Scan for the cell matching the given text and deliver its [x, y] coordinate at center. 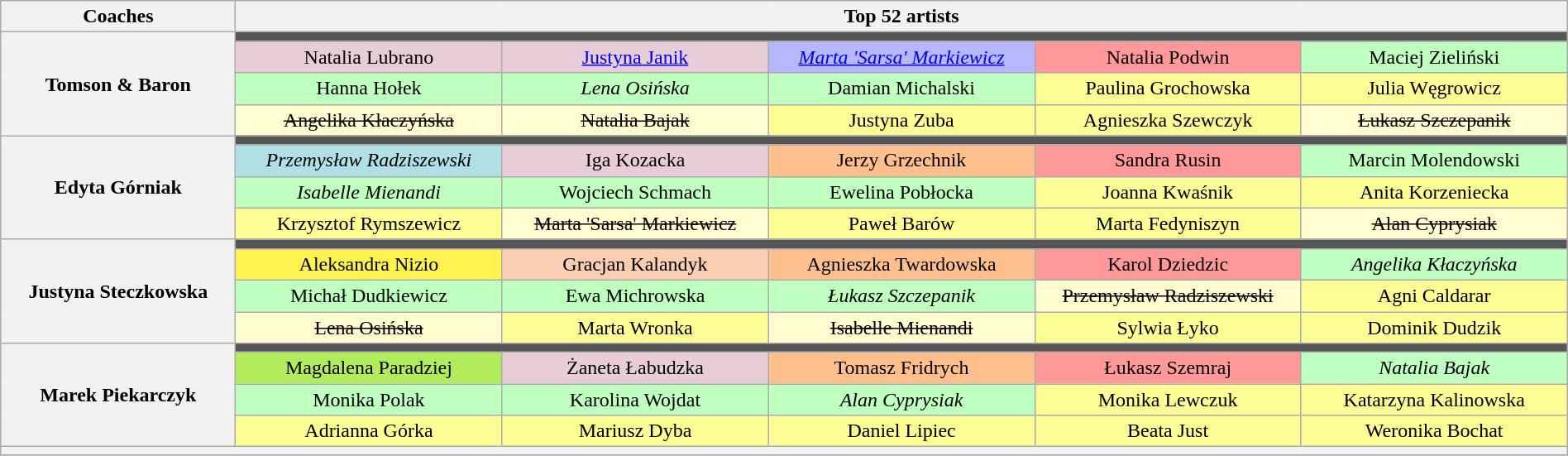
Marta Fedyniszyn [1168, 223]
Dominik Dudzik [1434, 327]
Justyna Steczkowska [118, 291]
Natalia Lubrano [369, 57]
Iga Kozacka [635, 161]
Sylwia Łyko [1168, 327]
Monika Lewczuk [1168, 400]
Adrianna Górka [369, 431]
Aleksandra Nizio [369, 264]
Weronika Bochat [1434, 431]
Edyta Górniak [118, 187]
Ewa Michrowska [635, 295]
Katarzyna Kalinowska [1434, 400]
Daniel Lipiec [901, 431]
Gracjan Kalandyk [635, 264]
Paulina Grochowska [1168, 89]
Sandra Rusin [1168, 161]
Wojciech Schmach [635, 192]
Damian Michalski [901, 89]
Paweł Barów [901, 223]
Mariusz Dyba [635, 431]
Joanna Kwaśnik [1168, 192]
Jerzy Grzechnik [901, 161]
Anita Korzeniecka [1434, 192]
Monika Polak [369, 400]
Julia Węgrowicz [1434, 89]
Marek Piekarczyk [118, 396]
Michał Dudkiewicz [369, 295]
Krzysztof Rymszewicz [369, 223]
Ewelina Pobłocka [901, 192]
Agni Caldarar [1434, 295]
Justyna Zuba [901, 120]
Beata Just [1168, 431]
Łukasz Szemraj [1168, 368]
Justyna Janik [635, 57]
Hanna Hołek [369, 89]
Karolina Wojdat [635, 400]
Żaneta Łabudzka [635, 368]
Tomson & Baron [118, 84]
Agnieszka Szewczyk [1168, 120]
Agnieszka Twardowska [901, 264]
Marta Wronka [635, 327]
Maciej Zieliński [1434, 57]
Tomasz Fridrych [901, 368]
Marcin Molendowski [1434, 161]
Natalia Podwin [1168, 57]
Top 52 artists [901, 17]
Coaches [118, 17]
Magdalena Paradziej [369, 368]
Karol Dziedzic [1168, 264]
